For the text-containing cell, return its midpoint in [x, y] coordinate format. 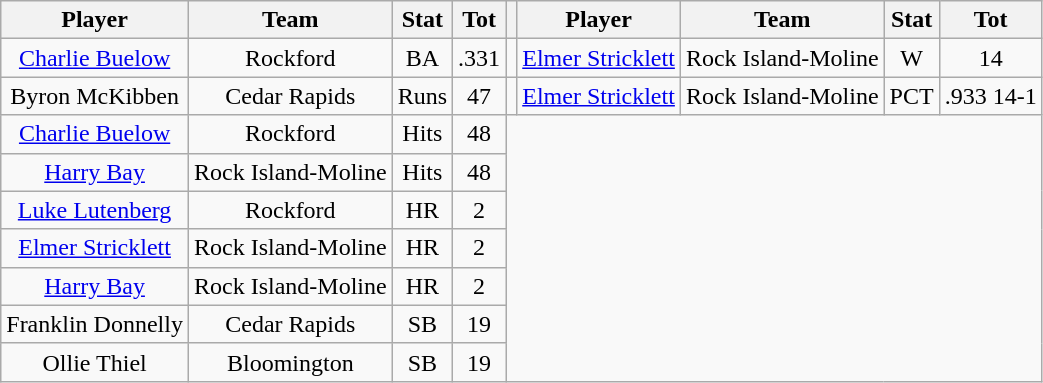
47 [480, 96]
Runs [422, 96]
14 [990, 58]
Ollie Thiel [95, 362]
W [912, 58]
PCT [912, 96]
Bloomington [290, 362]
.331 [480, 58]
Luke Lutenberg [95, 210]
Franklin Donnelly [95, 324]
Byron McKibben [95, 96]
BA [422, 58]
.933 14-1 [990, 96]
